Search for the cell housing the specified text and yield its (x, y) center coordinate. 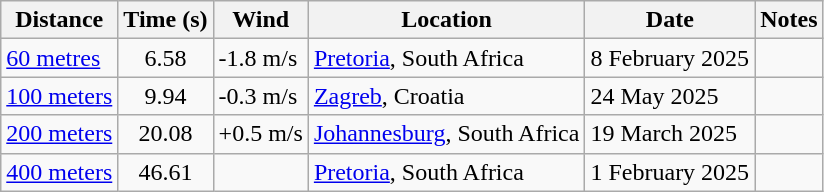
8 February 2025 (670, 58)
Johannesburg, South Africa (446, 134)
100 meters (60, 96)
24 May 2025 (670, 96)
200 meters (60, 134)
Time (s) (166, 20)
20.08 (166, 134)
19 March 2025 (670, 134)
Zagreb, Croatia (446, 96)
60 metres (60, 58)
9.94 (166, 96)
400 meters (60, 172)
Location (446, 20)
-0.3 m/s (260, 96)
46.61 (166, 172)
Wind (260, 20)
1 February 2025 (670, 172)
-1.8 m/s (260, 58)
Notes (789, 20)
Distance (60, 20)
+0.5 m/s (260, 134)
6.58 (166, 58)
Date (670, 20)
